Output the (X, Y) coordinate of the center of the cell containing the given text.  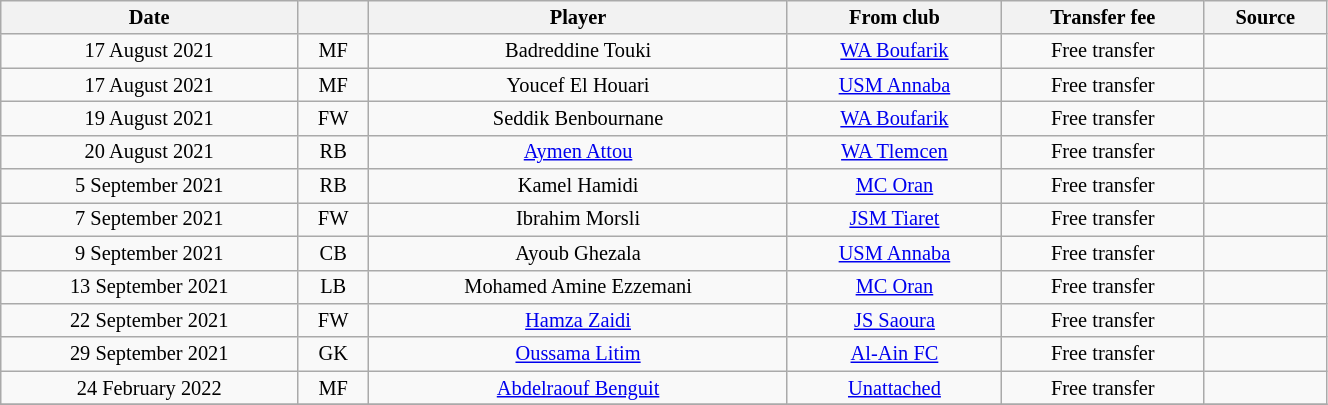
Mohamed Amine Ezzemani (578, 287)
Source (1265, 17)
Transfer fee (1102, 17)
Al-Ain FC (894, 354)
From club (894, 17)
GK (334, 354)
22 September 2021 (150, 320)
Unattached (894, 388)
13 September 2021 (150, 287)
Player (578, 17)
7 September 2021 (150, 219)
Ibrahim Morsli (578, 219)
Date (150, 17)
Youcef El Houari (578, 85)
WA Tlemcen (894, 152)
Hamza Zaidi (578, 320)
9 September 2021 (150, 253)
19 August 2021 (150, 118)
29 September 2021 (150, 354)
Aymen Attou (578, 152)
CB (334, 253)
Seddik Benbournane (578, 118)
JS Saoura (894, 320)
Abdelraouf Benguit (578, 388)
Kamel Hamidi (578, 186)
Oussama Litim (578, 354)
24 February 2022 (150, 388)
20 August 2021 (150, 152)
5 September 2021 (150, 186)
LB (334, 287)
Badreddine Touki (578, 51)
JSM Tiaret (894, 219)
Ayoub Ghezala (578, 253)
